Provide the (X, Y) coordinate of the cell's center where the given text is located.  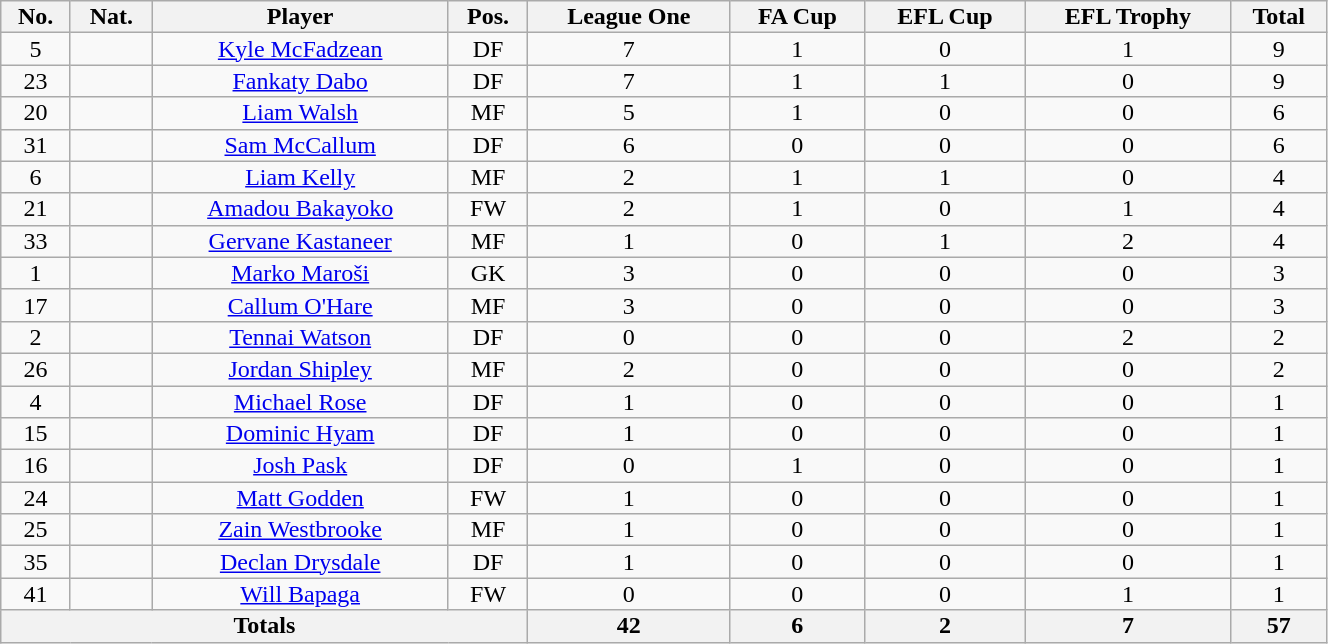
24 (36, 498)
Josh Pask (300, 466)
Gervane Kastaneer (300, 241)
Totals (264, 626)
Kyle McFadzean (300, 49)
21 (36, 209)
EFL Trophy (1128, 17)
Declan Drysdale (300, 562)
23 (36, 81)
GK (488, 273)
Will Bapaga (300, 594)
33 (36, 241)
League One (629, 17)
Nat. (111, 17)
EFL Cup (945, 17)
Dominic Hyam (300, 434)
17 (36, 305)
Matt Godden (300, 498)
Fankaty Dabo (300, 81)
20 (36, 113)
Jordan Shipley (300, 369)
Marko Maroši (300, 273)
Liam Walsh (300, 113)
Michael Rose (300, 402)
Sam McCallum (300, 145)
Total (1279, 17)
26 (36, 369)
Player (300, 17)
No. (36, 17)
25 (36, 530)
Tennai Watson (300, 337)
Callum O'Hare (300, 305)
Pos. (488, 17)
41 (36, 594)
15 (36, 434)
57 (1279, 626)
42 (629, 626)
Zain Westbrooke (300, 530)
35 (36, 562)
Liam Kelly (300, 177)
16 (36, 466)
31 (36, 145)
Amadou Bakayoko (300, 209)
FA Cup (798, 17)
